Return the (x, y) coordinate for the center point of the cell that contains the specified text.  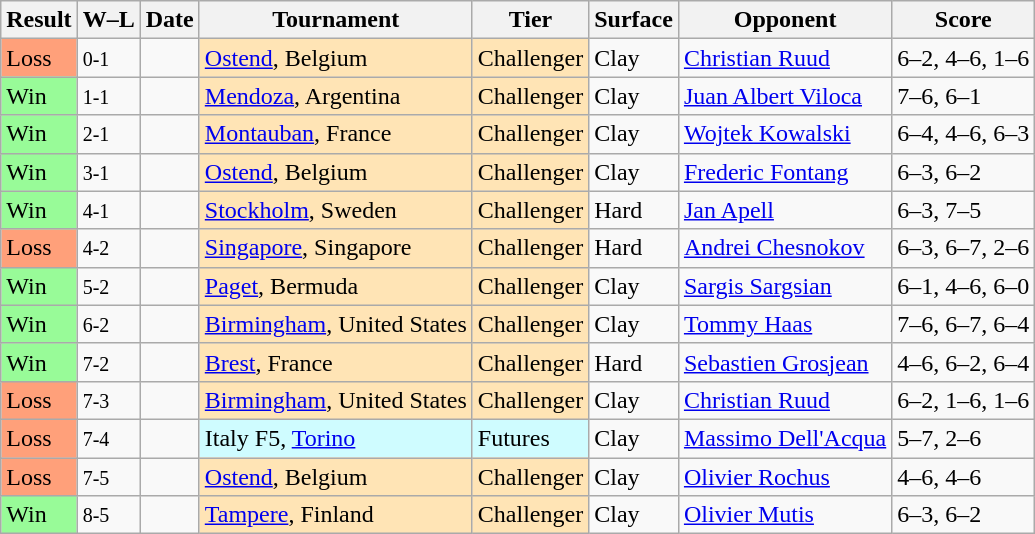
6–1, 4–6, 6–0 (964, 286)
7-3 (108, 400)
4-2 (108, 248)
6–2, 4–6, 1–6 (964, 58)
4-1 (108, 210)
Tournament (336, 20)
Andrei Chesnokov (784, 248)
5-2 (108, 286)
Brest, France (336, 362)
Tampere, Finland (336, 515)
Stockholm, Sweden (336, 210)
Montauban, France (336, 134)
6-2 (108, 324)
Opponent (784, 20)
Futures (530, 438)
Date (170, 20)
Singapore, Singapore (336, 248)
Score (964, 20)
7–6, 6–1 (964, 96)
Result (39, 20)
Olivier Mutis (784, 515)
6–4, 4–6, 6–3 (964, 134)
W–L (108, 20)
Massimo Dell'Acqua (784, 438)
2-1 (108, 134)
Jan Apell (784, 210)
Tommy Haas (784, 324)
6–3, 6–7, 2–6 (964, 248)
Frederic Fontang (784, 172)
Juan Albert Viloca (784, 96)
4–6, 4–6 (964, 477)
6–2, 1–6, 1–6 (964, 400)
4–6, 6–2, 6–4 (964, 362)
6–3, 7–5 (964, 210)
Italy F5, Torino (336, 438)
0-1 (108, 58)
8-5 (108, 515)
Sebastien Grosjean (784, 362)
Tier (530, 20)
7–6, 6–7, 6–4 (964, 324)
Surface (634, 20)
Olivier Rochus (784, 477)
7-5 (108, 477)
Paget, Bermuda (336, 286)
Mendoza, Argentina (336, 96)
Sargis Sargsian (784, 286)
5–7, 2–6 (964, 438)
3-1 (108, 172)
7-4 (108, 438)
7-2 (108, 362)
Wojtek Kowalski (784, 134)
1-1 (108, 96)
